For the text-containing cell, return its midpoint in [x, y] coordinate format. 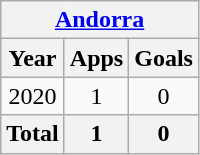
Goals [164, 58]
Andorra [100, 20]
Apps [96, 58]
Year [33, 58]
2020 [33, 96]
Total [33, 134]
